Scan for the cell matching the given text and deliver its [X, Y] coordinate at center. 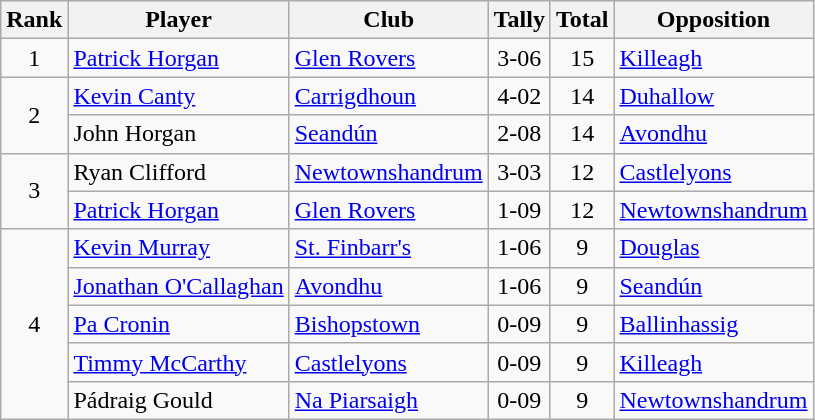
Kevin Canty [178, 96]
St. Finbarr's [388, 248]
Douglas [714, 248]
Na Piarsaigh [388, 400]
Pa Cronin [178, 324]
Tally [519, 20]
Rank [34, 20]
2 [34, 115]
4-02 [519, 96]
3-06 [519, 58]
Jonathan O'Callaghan [178, 286]
Kevin Murray [178, 248]
Ballinhassig [714, 324]
Duhallow [714, 96]
3 [34, 191]
John Horgan [178, 134]
Total [582, 20]
2-08 [519, 134]
Bishopstown [388, 324]
Opposition [714, 20]
Ryan Clifford [178, 172]
Club [388, 20]
4 [34, 324]
Pádraig Gould [178, 400]
15 [582, 58]
Timmy McCarthy [178, 362]
1 [34, 58]
Player [178, 20]
Carrigdhoun [388, 96]
3-03 [519, 172]
1-09 [519, 210]
